For the text-containing cell, return its midpoint in [X, Y] coordinate format. 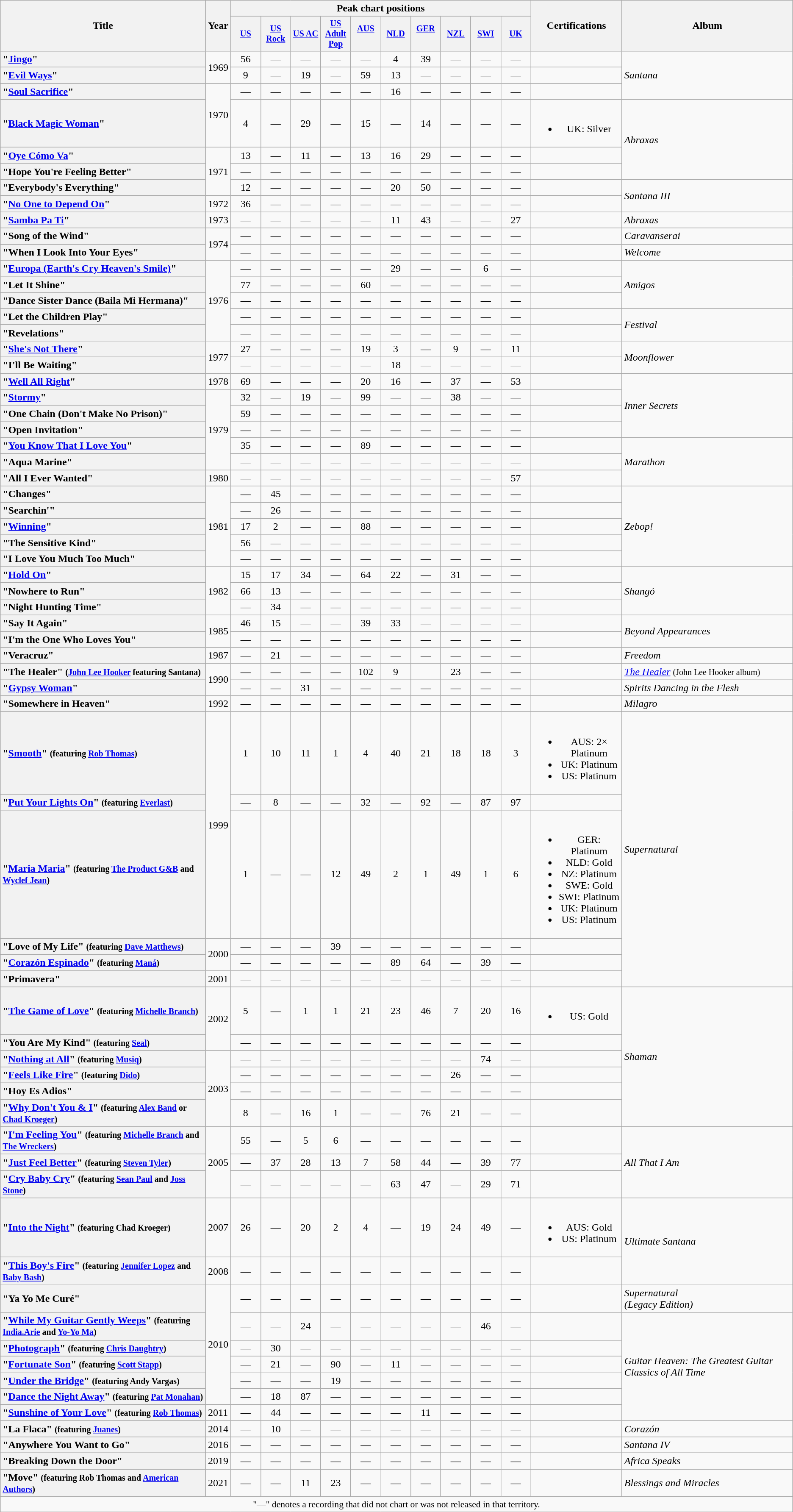
Inner Secrets [707, 406]
88 [366, 526]
NZL [456, 34]
"Changes" [103, 494]
"Nothing at All" (featuring Musiq) [103, 1059]
1973 [218, 220]
1979 [218, 430]
Santana [707, 75]
Moonflower [707, 357]
AUS: GoldUS: Platinum [576, 1228]
AUS: 2× PlatinumUK: PlatinumUS: Platinum [576, 753]
1978 [218, 381]
"The Sensitive Kind" [103, 542]
2016 [218, 1445]
57 [516, 478]
2000 [218, 954]
"I'm Feeling You" (featuring Michelle Branch and The Wreckers) [103, 1141]
UK [516, 34]
GER: PlatinumNLD: GoldNZ: PlatinumSWE: GoldSWI: PlatinumUK: PlatinumUS: Platinum [576, 874]
US Adult Pop [335, 34]
"This Boy's Fire" (featuring Jennifer Lopez and Baby Bash) [103, 1271]
50 [426, 188]
Supernatural [707, 849]
"Feels Like Fire" (featuring Dido) [103, 1075]
"Everybody's Everything" [103, 188]
"Aqua Marine" [103, 462]
2003 [218, 1088]
"Soul Sacrifice" [103, 92]
14 [426, 124]
60 [366, 284]
"I Love You Much Too Much" [103, 559]
"Into the Night" (featuring Chad Kroeger) [103, 1228]
35 [246, 446]
"Move" (featuring Rob Thomas and American Authors) [103, 1483]
1980 [218, 478]
Festival [707, 325]
92 [426, 802]
UK: Silver [576, 124]
Title [103, 26]
"Let the Children Play" [103, 317]
Santana III [707, 196]
"The Game of Love" (featuring Michelle Branch) [103, 1010]
Certifications [576, 26]
"She's Not There" [103, 349]
"Somewhere in Heaven" [103, 704]
"Anywhere You Want to Go" [103, 1445]
Spirits Dancing in the Flesh [707, 688]
"Put Your Lights On" (featuring Everlast) [103, 802]
AUS [366, 34]
"Gypsy Woman" [103, 688]
2019 [218, 1461]
1982 [218, 591]
"Corazón Espinado" (featuring Maná) [103, 962]
99 [366, 397]
53 [516, 381]
"Europa (Earth's Cry Heaven's Smile)" [103, 268]
28 [306, 1162]
2001 [218, 978]
"Oye Cómo Va" [103, 156]
45 [275, 494]
"Just Feel Better" (featuring Steven Tyler) [103, 1162]
Ultimate Santana [707, 1242]
1999 [218, 825]
69 [246, 381]
Beyond Appearances [707, 631]
The Healer (John Lee Hooker album) [707, 672]
"All I Ever Wanted" [103, 478]
"You Are My Kind" (featuring Seal) [103, 1042]
Amigos [707, 284]
"Song of the Wind" [103, 236]
Year [218, 26]
1972 [218, 204]
"Hoy Es Adios" [103, 1091]
Peak chart positions [380, 8]
1974 [218, 244]
Album [707, 26]
"The Healer" (John Lee Hooker featuring Santana) [103, 672]
"Winning" [103, 526]
63 [396, 1184]
"Fortunate Son" (featuring Scott Stapp) [103, 1364]
22 [396, 575]
Shaman [707, 1056]
1970 [218, 115]
"Cry Baby Cry" (featuring Sean Paul and Joss Stone) [103, 1184]
2005 [218, 1162]
2010 [218, 1345]
Supernatural (Legacy Edition) [707, 1298]
1969 [218, 67]
All That I Am [707, 1162]
"Under the Bridge" (featuring Andy Vargas) [103, 1380]
"Jingo" [103, 59]
2007 [218, 1228]
"Revelations" [103, 333]
38 [456, 397]
"Open Invitation" [103, 430]
"I'll Be Waiting" [103, 365]
90 [335, 1364]
"Evil Ways" [103, 75]
"Say It Again" [103, 623]
"Veracruz" [103, 656]
Marathon [707, 462]
"Breaking Down the Door" [103, 1461]
1987 [218, 656]
"Well All Right" [103, 381]
"You Know That I Love You" [103, 446]
1976 [218, 300]
"Maria Maria" (featuring The Product G&B and Wyclef Jean) [103, 874]
"Sunshine of Your Love" (featuring Rob Thomas) [103, 1412]
1985 [218, 631]
58 [396, 1162]
Welcome [707, 252]
"Hope You're Feeling Better" [103, 172]
Freedom [707, 656]
1971 [218, 172]
US [246, 34]
"Stormy" [103, 397]
US Rock [275, 34]
"No One to Depend On" [103, 204]
Caravanserai [707, 236]
US AC [306, 34]
"Nowhere to Run" [103, 591]
Shangó [707, 591]
Santana IV [707, 1445]
"Let It Shine" [103, 284]
"I'm the One Who Loves You" [103, 639]
"—" denotes a recording that did not chart or was not released in that territory. [396, 1504]
"Smooth" (featuring Rob Thomas) [103, 753]
43 [426, 220]
"Ya Yo Me Curé" [103, 1298]
GER [426, 34]
2008 [218, 1271]
"Night Hunting Time" [103, 607]
"Love of My Life" (featuring Dave Matthews) [103, 946]
2014 [218, 1429]
Guitar Heaven: The Greatest Guitar Classics of All Time [707, 1366]
US: Gold [576, 1010]
"When I Look Into Your Eyes" [103, 252]
"One Chain (Don't Make No Prison)" [103, 414]
"Hold On" [103, 575]
"Searchin'" [103, 510]
102 [366, 672]
"Black Magic Woman" [103, 124]
76 [426, 1113]
1992 [218, 704]
1981 [218, 526]
"Why Don't You & I" (featuring Alex Band or Chad Kroeger) [103, 1113]
Blessings and Miracles [707, 1483]
Africa Speaks [707, 1461]
36 [246, 204]
55 [246, 1141]
1977 [218, 357]
SWI [485, 34]
2011 [218, 1412]
33 [396, 623]
2002 [218, 1019]
"Samba Pa Ti" [103, 220]
"Dance the Night Away" (featuring Pat Monahan) [103, 1396]
97 [516, 802]
40 [396, 753]
Corazón [707, 1429]
"Primavera" [103, 978]
Zebop! [707, 526]
71 [516, 1184]
"Photograph" (featuring Chris Daughtry) [103, 1348]
"While My Guitar Gently Weeps" (featuring India.Arie and Yo-Yo Ma) [103, 1326]
74 [485, 1059]
66 [246, 591]
1990 [218, 680]
NLD [396, 34]
2021 [218, 1483]
"Dance Sister Dance (Baila Mi Hermana)" [103, 300]
"La Flaca" (featuring Juanes) [103, 1429]
30 [275, 1348]
Milagro [707, 704]
47 [426, 1184]
